Return the (x, y) coordinate for the center point of the cell that contains the specified text.  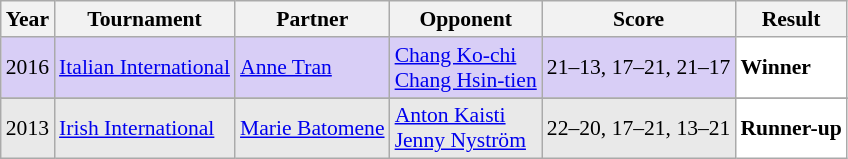
Tournament (144, 19)
22–20, 17–21, 13–21 (639, 128)
Winner (790, 68)
Score (639, 19)
Anton Kaisti Jenny Nyström (466, 128)
Chang Ko-chi Chang Hsin-tien (466, 68)
Anne Tran (312, 68)
2013 (28, 128)
2016 (28, 68)
Irish International (144, 128)
Year (28, 19)
Result (790, 19)
Marie Batomene (312, 128)
21–13, 17–21, 21–17 (639, 68)
Runner-up (790, 128)
Partner (312, 19)
Italian International (144, 68)
Opponent (466, 19)
